Provide the (x, y) coordinate of the cell's center where the given text is located.  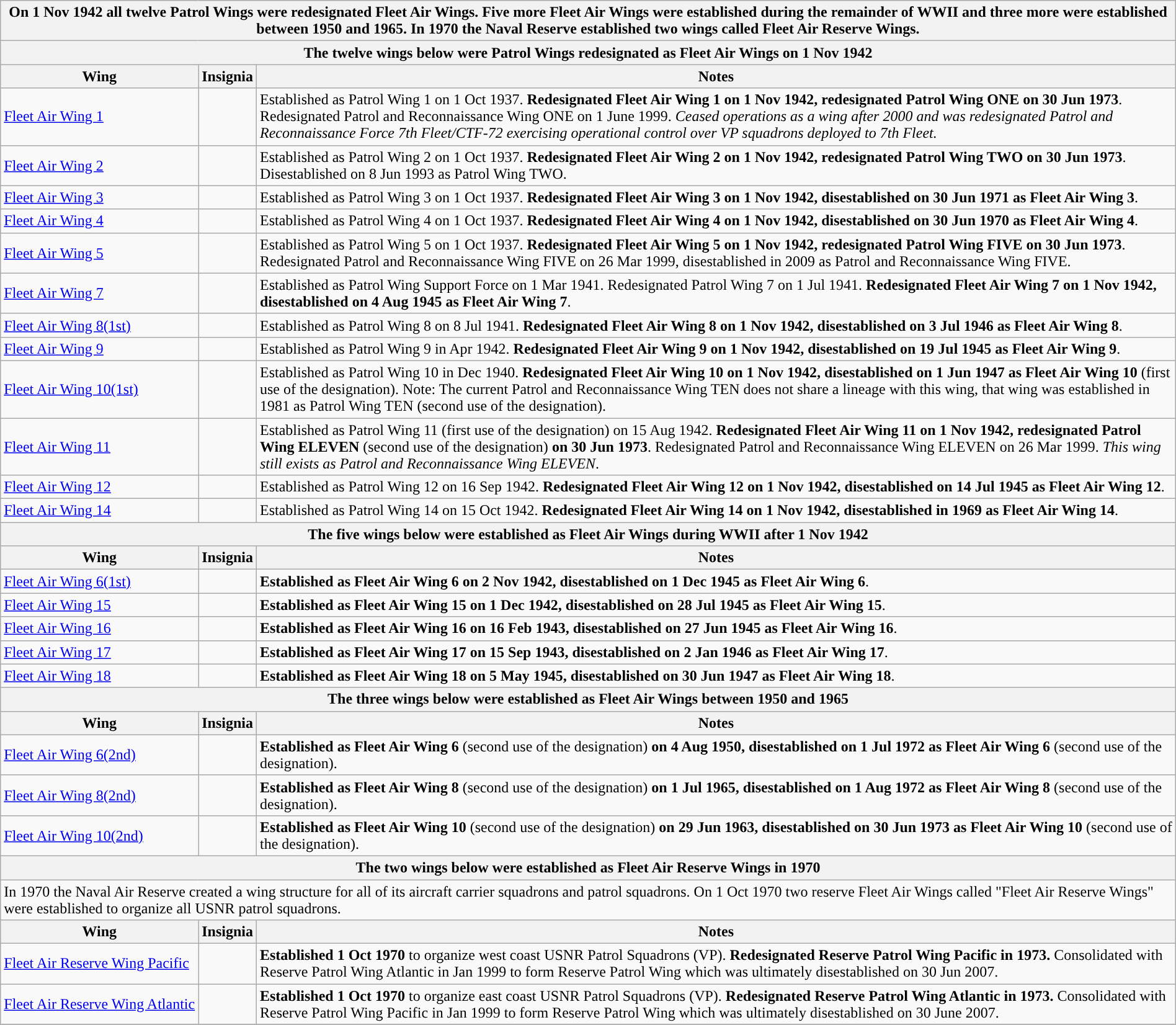
Fleet Air Wing 12 (99, 487)
Fleet Air Wing 8(2nd) (99, 795)
Fleet Air Wing 2 (99, 165)
Fleet Air Wing 7 (99, 293)
Fleet Air Wing 8(1st) (99, 325)
Established as Fleet Air Wing 6 on 2 Nov 1942, disestablished on 1 Dec 1945 as Fleet Air Wing 6. (716, 581)
Fleet Air Wing 10(1st) (99, 389)
Established as Fleet Air Wing 15 on 1 Dec 1942, disestablished on 28 Jul 1945 as Fleet Air Wing 15. (716, 605)
Fleet Air Wing 16 (99, 629)
Established as Fleet Air Wing 18 on 5 May 1945, disestablished on 30 Jun 1947 as Fleet Air Wing 18. (716, 676)
Fleet Air Wing 9 (99, 349)
Established as Patrol Wing 12 on 16 Sep 1942. Redesignated Fleet Air Wing 12 on 1 Nov 1942, disestablished on 14 Jul 1945 as Fleet Air Wing 12. (716, 487)
Fleet Air Wing 6(1st) (99, 581)
Established as Patrol Wing 8 on 8 Jul 1941. Redesignated Fleet Air Wing 8 on 1 Nov 1942, disestablished on 3 Jul 1946 as Fleet Air Wing 8. (716, 325)
Fleet Air Wing 1 (99, 117)
Fleet Air Wing 10(2nd) (99, 835)
Fleet Air Wing 3 (99, 197)
Fleet Air Wing 18 (99, 676)
The three wings below were established as Fleet Air Wings between 1950 and 1965 (588, 699)
Fleet Air Wing 6(2nd) (99, 754)
Established as Patrol Wing 4 on 1 Oct 1937. Redesignated Fleet Air Wing 4 on 1 Nov 1942, disestablished on 30 Jun 1970 as Fleet Air Wing 4. (716, 221)
Established as Fleet Air Wing 16 on 16 Feb 1943, disestablished on 27 Jun 1945 as Fleet Air Wing 16. (716, 629)
The five wings below were established as Fleet Air Wings during WWII after 1 Nov 1942 (588, 534)
Fleet Air Wing 4 (99, 221)
Established as Fleet Air Wing 17 on 15 Sep 1943, disestablished on 2 Jan 1946 as Fleet Air Wing 17. (716, 652)
Fleet Air Wing 15 (99, 605)
Fleet Air Wing 17 (99, 652)
Fleet Air Reserve Wing Pacific (99, 964)
Fleet Air Wing 11 (99, 447)
Established as Patrol Wing 9 in Apr 1942. Redesignated Fleet Air Wing 9 on 1 Nov 1942, disestablished on 19 Jul 1945 as Fleet Air Wing 9. (716, 349)
The two wings below were established as Fleet Air Reserve Wings in 1970 (588, 867)
Fleet Air Reserve Wing Atlantic (99, 1004)
The twelve wings below were Patrol Wings redesignated as Fleet Air Wings on 1 Nov 1942 (588, 53)
Established as Patrol Wing 14 on 15 Oct 1942. Redesignated Fleet Air Wing 14 on 1 Nov 1942, disestablished in 1969 as Fleet Air Wing 14. (716, 511)
Fleet Air Wing 5 (99, 253)
Fleet Air Wing 14 (99, 511)
Established as Patrol Wing 3 on 1 Oct 1937. Redesignated Fleet Air Wing 3 on 1 Nov 1942, disestablished on 30 Jun 1971 as Fleet Air Wing 3. (716, 197)
